Return the [X, Y] coordinate for the center point of the cell that contains the specified text.  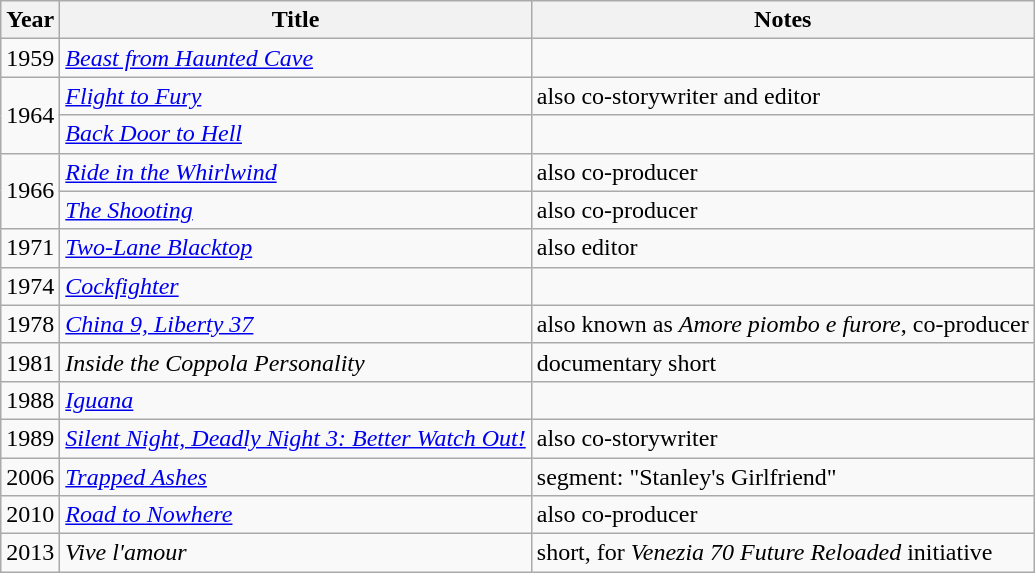
Road to Nowhere [296, 515]
Two-Lane Blacktop [296, 248]
1988 [30, 400]
1989 [30, 438]
2006 [30, 477]
2013 [30, 553]
1966 [30, 191]
Ride in the Whirlwind [296, 172]
also co-storywriter [782, 438]
1974 [30, 286]
Inside the Coppola Personality [296, 362]
Vive l'amour [296, 553]
Silent Night, Deadly Night 3: Better Watch Out! [296, 438]
also editor [782, 248]
Year [30, 20]
The Shooting [296, 210]
Beast from Haunted Cave [296, 58]
also known as Amore piombo e furore, co-producer [782, 324]
Trapped Ashes [296, 477]
1971 [30, 248]
Title [296, 20]
China 9, Liberty 37 [296, 324]
1959 [30, 58]
Notes [782, 20]
Iguana [296, 400]
documentary short [782, 362]
Cockfighter [296, 286]
short, for Venezia 70 Future Reloaded initiative [782, 553]
also co-storywriter and editor [782, 96]
2010 [30, 515]
Back Door to Hell [296, 134]
1978 [30, 324]
1964 [30, 115]
segment: "Stanley's Girlfriend" [782, 477]
Flight to Fury [296, 96]
1981 [30, 362]
